Return [X, Y] of the center of cell containing provided text 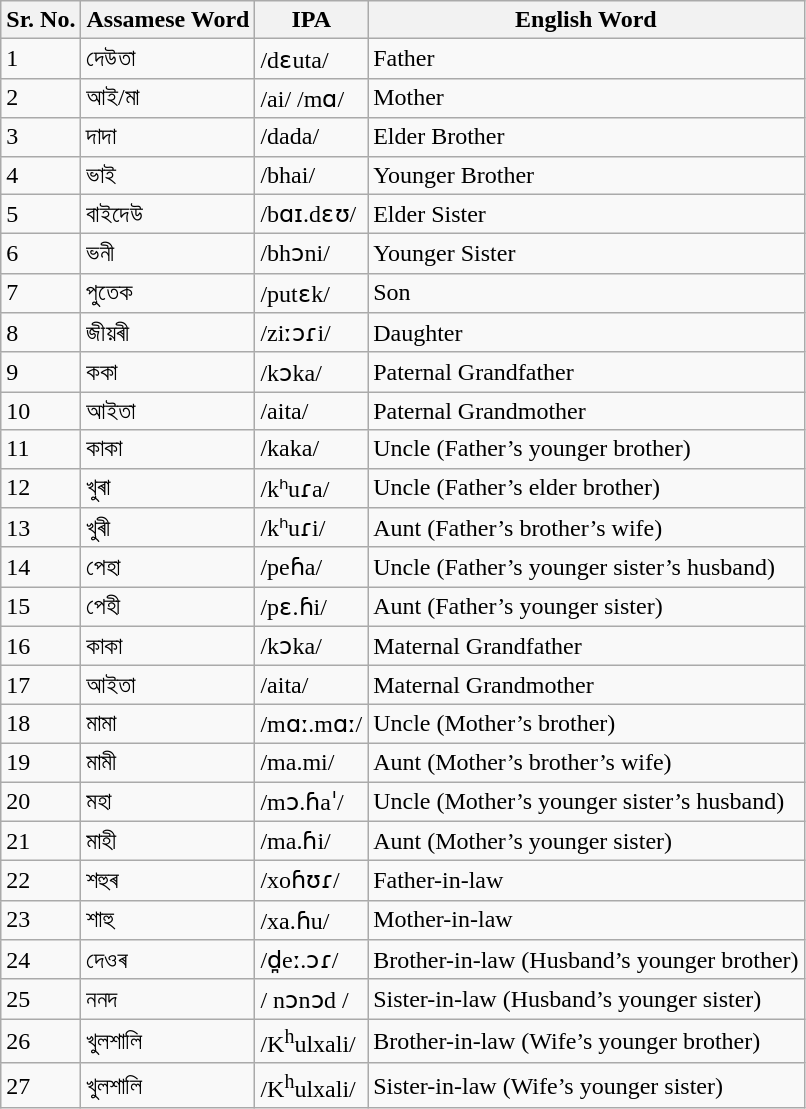
/xoɦʊɾ/ [312, 881]
/ nɔnɔd / [312, 999]
খুৰী [168, 528]
আই/মা [168, 98]
বাইদেউ [168, 214]
/ma.ɦi/ [312, 841]
Younger Sister [586, 254]
13 [41, 528]
Uncle (Father’s elder brother) [586, 488]
পেহা [168, 567]
শহুৰ [168, 881]
পেহী [168, 607]
ককা [168, 372]
24 [41, 960]
Daughter [586, 333]
Father-in-law [586, 881]
/ma.mi/ [312, 762]
23 [41, 920]
মামী [168, 762]
Mother-in-law [586, 920]
/ai/ /mɑ/ [312, 98]
Elder Sister [586, 214]
/dɛuta/ [312, 59]
পুতেক [168, 293]
8 [41, 333]
4 [41, 175]
7 [41, 293]
/bhai/ [312, 175]
Aunt (Father’s younger sister) [586, 607]
Maternal Grandfather [586, 646]
ননদ [168, 999]
2 [41, 98]
Sister-in-law (Wife’s younger sister) [586, 1086]
/ziːɔɾi/ [312, 333]
Uncle (Father’s younger sister’s husband) [586, 567]
দেউতা [168, 59]
Brother-in-law (Husband’s younger brother) [586, 960]
Assamese Word [168, 20]
মহা [168, 802]
22 [41, 881]
Mother [586, 98]
/xa.ɦu/ [312, 920]
Maternal Grandmother [586, 685]
/kʰuɾa/ [312, 488]
Brother-in-law (Wife’s younger brother) [586, 1042]
16 [41, 646]
Uncle (Father’s younger brother) [586, 449]
9 [41, 372]
Uncle (Mother’s brother) [586, 724]
Paternal Grandmother [586, 411]
5 [41, 214]
Father [586, 59]
/bɑɪ.dɛʊ/ [312, 214]
/dada/ [312, 137]
/kʰuɾi/ [312, 528]
Paternal Grandfather [586, 372]
26 [41, 1042]
17 [41, 685]
/bhɔni/ [312, 254]
ভাই [168, 175]
Sister-in-law (Husband’s younger sister) [586, 999]
27 [41, 1086]
মাহী [168, 841]
দাদা [168, 137]
6 [41, 254]
Younger Brother [586, 175]
/mɑː.mɑː/ [312, 724]
/d̪eː.ɔɾ/ [312, 960]
15 [41, 607]
English Word [586, 20]
Sr. No. [41, 20]
Aunt (Father’s brother’s wife) [586, 528]
Elder Brother [586, 137]
IPA [312, 20]
Son [586, 293]
/mɔ.ɦaˈ/ [312, 802]
শাহু [168, 920]
Uncle (Mother’s younger sister’s husband) [586, 802]
ভনী [168, 254]
/kaka/ [312, 449]
14 [41, 567]
3 [41, 137]
19 [41, 762]
10 [41, 411]
18 [41, 724]
25 [41, 999]
/pɛ.ɦi/ [312, 607]
12 [41, 488]
জীয়ৰী [168, 333]
11 [41, 449]
খুৰা [168, 488]
/peɦa/ [312, 567]
Aunt (Mother’s brother’s wife) [586, 762]
Aunt (Mother’s younger sister) [586, 841]
দেওৰ [168, 960]
20 [41, 802]
মামা [168, 724]
21 [41, 841]
/putɛk/ [312, 293]
1 [41, 59]
